Search for the cell housing the specified text and yield its [X, Y] center coordinate. 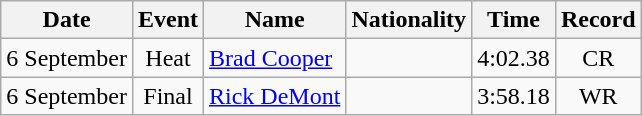
CR [598, 58]
4:02.38 [514, 58]
Final [168, 96]
Event [168, 20]
WR [598, 96]
3:58.18 [514, 96]
Rick DeMont [275, 96]
Nationality [409, 20]
Brad Cooper [275, 58]
Name [275, 20]
Record [598, 20]
Heat [168, 58]
Time [514, 20]
Date [67, 20]
